Find where the given text appears and provide that cell's center as (X, Y) coordinate. 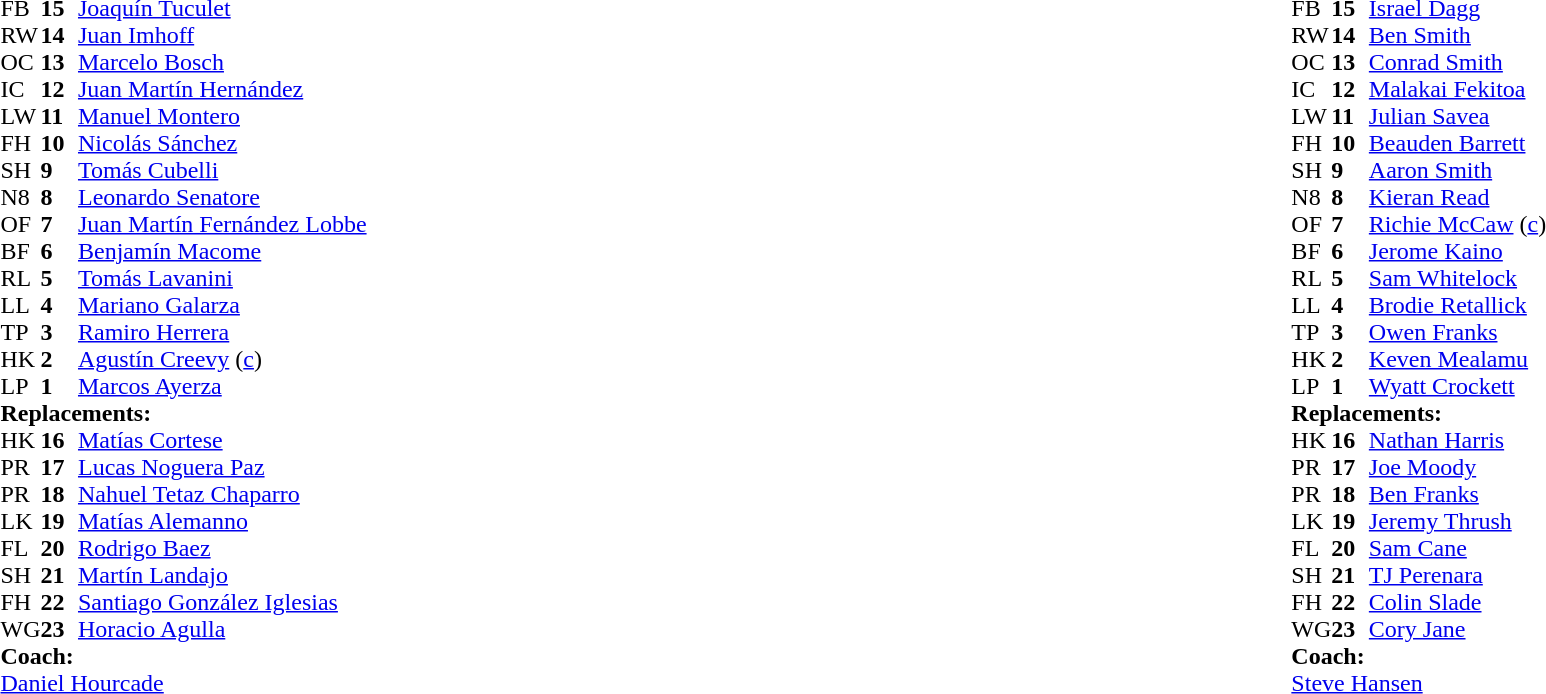
Nathan Harris (1458, 440)
Juan Martín Hernández (222, 90)
Richie McCaw (c) (1458, 224)
Julian Savea (1458, 116)
Colin Slade (1458, 602)
Santiago González Iglesias (222, 602)
Matías Cortese (222, 440)
Nahuel Tetaz Chaparro (222, 494)
Agustín Creevy (c) (222, 360)
Brodie Retallick (1458, 306)
Wyatt Crockett (1458, 386)
Marcelo Bosch (222, 62)
Leonardo Senatore (222, 198)
Ben Smith (1458, 36)
Tomás Cubelli (222, 170)
Tomás Lavanini (222, 278)
Horacio Agulla (222, 630)
Malakai Fekitoa (1458, 90)
Owen Franks (1458, 332)
Juan Martín Fernández Lobbe (222, 224)
Nicolás Sánchez (222, 144)
Sam Cane (1458, 548)
Joe Moody (1458, 468)
Conrad Smith (1458, 62)
Matías Alemanno (222, 522)
Mariano Galarza (222, 306)
Marcos Ayerza (222, 386)
Aaron Smith (1458, 170)
Lucas Noguera Paz (222, 468)
Keven Mealamu (1458, 360)
Ben Franks (1458, 494)
Beauden Barrett (1458, 144)
TJ Perenara (1458, 576)
Benjamín Macome (222, 252)
Sam Whitelock (1458, 278)
Kieran Read (1458, 198)
Jeremy Thrush (1458, 522)
Martín Landajo (222, 576)
Jerome Kaino (1458, 252)
Ramiro Herrera (222, 332)
Manuel Montero (222, 116)
Juan Imhoff (222, 36)
Rodrigo Baez (222, 548)
Cory Jane (1458, 630)
